Return (X, Y) of the center of cell containing provided text 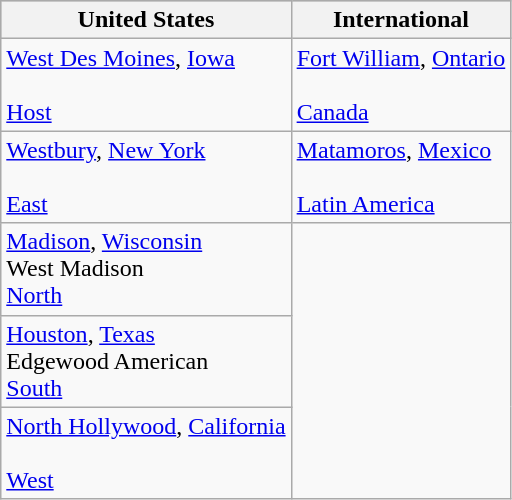
Madison, WisconsinWest MadisonNorth (146, 269)
Westbury, New YorkEast (146, 177)
United States (146, 20)
Fort William, OntarioCanada (401, 85)
Houston, TexasEdgewood AmericanSouth (146, 361)
Matamoros, MexicoLatin America (401, 177)
West Des Moines, IowaHost (146, 85)
North Hollywood, CaliforniaWest (146, 453)
International (401, 20)
